From the cell containing the given text, extract its center point as (x, y) coordinate. 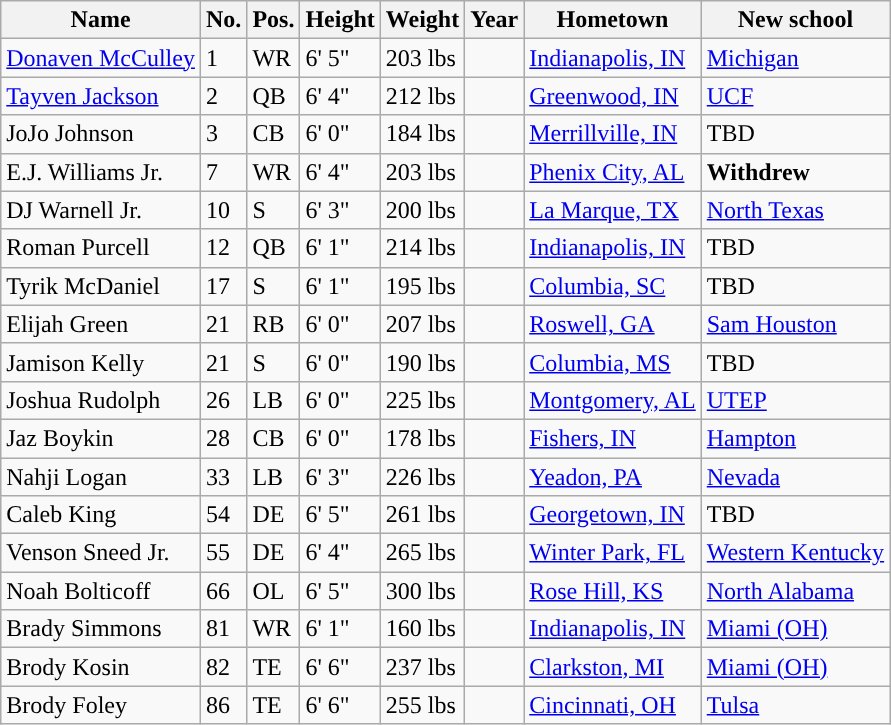
Brody Foley (101, 705)
No. (223, 20)
Weight (422, 20)
Noah Bolticoff (101, 591)
190 lbs (422, 362)
207 lbs (422, 324)
E.J. Williams Jr. (101, 172)
JoJo Johnson (101, 134)
214 lbs (422, 248)
Brody Kosin (101, 667)
Jaz Boykin (101, 438)
Greenwood, IN (612, 96)
RB (274, 324)
Western Kentucky (795, 553)
Jamison Kelly (101, 362)
Montgomery, AL (612, 400)
Columbia, SC (612, 286)
237 lbs (422, 667)
Elijah Green (101, 324)
81 (223, 629)
Withdrew (795, 172)
300 lbs (422, 591)
Merrillville, IN (612, 134)
55 (223, 553)
DJ Warnell Jr. (101, 210)
17 (223, 286)
33 (223, 477)
Caleb King (101, 515)
Tulsa (795, 705)
Columbia, MS (612, 362)
184 lbs (422, 134)
26 (223, 400)
82 (223, 667)
Height (340, 20)
Sam Houston (795, 324)
Hampton (795, 438)
Phenix City, AL (612, 172)
160 lbs (422, 629)
7 (223, 172)
Joshua Rudolph (101, 400)
2 (223, 96)
28 (223, 438)
Fishers, IN (612, 438)
Venson Sneed Jr. (101, 553)
200 lbs (422, 210)
North Texas (795, 210)
Nevada (795, 477)
Michigan (795, 58)
86 (223, 705)
Tayven Jackson (101, 96)
265 lbs (422, 553)
Nahji Logan (101, 477)
226 lbs (422, 477)
178 lbs (422, 438)
225 lbs (422, 400)
Pos. (274, 20)
OL (274, 591)
UTEP (795, 400)
Tyrik McDaniel (101, 286)
54 (223, 515)
New school (795, 20)
Donaven McCulley (101, 58)
UCF (795, 96)
Cincinnati, OH (612, 705)
12 (223, 248)
212 lbs (422, 96)
Roswell, GA (612, 324)
Winter Park, FL (612, 553)
10 (223, 210)
Roman Purcell (101, 248)
3 (223, 134)
1 (223, 58)
Rose Hill, KS (612, 591)
255 lbs (422, 705)
Yeadon, PA (612, 477)
Name (101, 20)
Year (494, 20)
North Alabama (795, 591)
Brady Simmons (101, 629)
195 lbs (422, 286)
Georgetown, IN (612, 515)
261 lbs (422, 515)
Hometown (612, 20)
Clarkston, MI (612, 667)
66 (223, 591)
La Marque, TX (612, 210)
